Capture the cell that displays the provided text and extract its (X, Y) central coordinate. 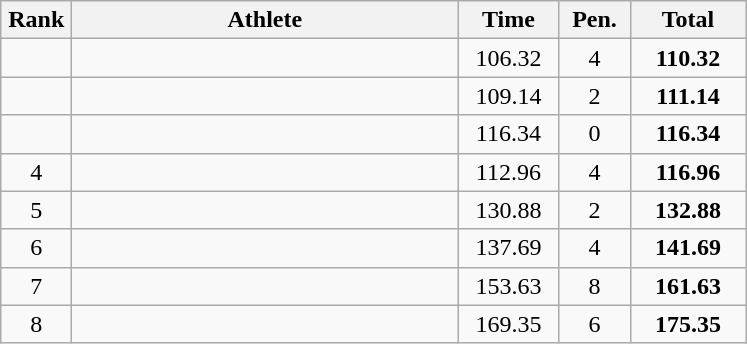
153.63 (508, 286)
141.69 (688, 248)
Athlete (265, 20)
Total (688, 20)
175.35 (688, 324)
116.96 (688, 172)
Time (508, 20)
111.14 (688, 96)
112.96 (508, 172)
Rank (36, 20)
132.88 (688, 210)
161.63 (688, 286)
7 (36, 286)
5 (36, 210)
0 (594, 134)
Pen. (594, 20)
109.14 (508, 96)
110.32 (688, 58)
130.88 (508, 210)
106.32 (508, 58)
137.69 (508, 248)
169.35 (508, 324)
